Scan for the cell matching the given text and deliver its (X, Y) coordinate at center. 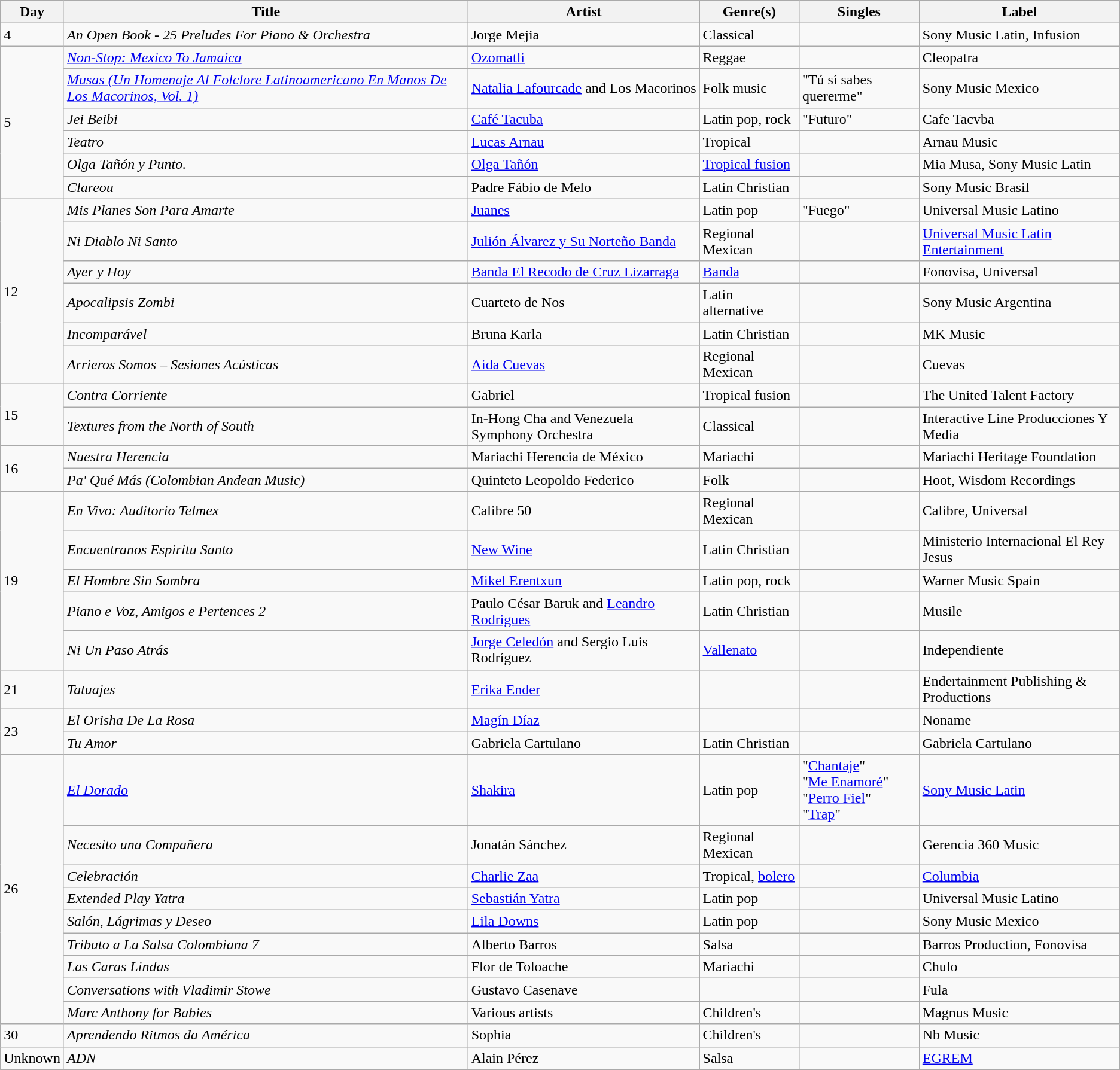
Nb Music (1019, 1035)
Contra Corriente (266, 396)
Incomparável (266, 333)
Ni Diablo Ni Santo (266, 241)
Fonovisa, Universal (1019, 272)
Chulo (1019, 967)
Noname (1019, 720)
Independiente (1019, 650)
Encuentranos Espiritu Santo (266, 549)
Arnau Music (1019, 142)
Vallenato (749, 650)
Textures from the North of South (266, 426)
Endertainment Publishing & Productions (1019, 689)
Celebración (266, 876)
Artist (584, 12)
Jonatán Sánchez (584, 845)
Reggae (749, 57)
Banda (749, 272)
Mariachi Heritage Foundation (1019, 457)
Jorge Mejia (584, 35)
Salón, Lágrimas y Deseo (266, 922)
Musile (1019, 612)
Sony Music Latin (1019, 790)
"Futuro" (859, 119)
Calibre 50 (584, 511)
Tributo a La Salsa Colombiana 7 (266, 944)
Mis Planes Son Para Amarte (266, 210)
El Orisha De La Rosa (266, 720)
Columbia (1019, 876)
Flor de Toloache (584, 967)
Tropical, bolero (749, 876)
Singles (859, 12)
Ozomatli (584, 57)
Day (32, 12)
Ni Un Paso Atrás (266, 650)
Various artists (584, 1013)
Label (1019, 12)
El Hombre Sin Sombra (266, 580)
5 (32, 122)
Lucas Arnau (584, 142)
Piano e Voz, Amigos e Pertences 2 (266, 612)
4 (32, 35)
Non-Stop: Mexico To Jamaica (266, 57)
Ministerio Internacional El Rey Jesus (1019, 549)
"Tú sí sabes quererme" (859, 89)
Aprendendo Ritmos da América (266, 1035)
En Vivo: Auditorio Telmex (266, 511)
Paulo César Baruk and Leandro Rodrigues (584, 612)
Café Tacuba (584, 119)
Title (266, 12)
Magnus Music (1019, 1013)
15 (32, 415)
Mikel Erentxun (584, 580)
Sony Music Brasil (1019, 187)
Sony Music Latin, Infusion (1019, 35)
Alain Pérez (584, 1058)
Ayer y Hoy (266, 272)
Juanes (584, 210)
Lila Downs (584, 922)
Shakira (584, 790)
The United Talent Factory (1019, 396)
Genre(s) (749, 12)
Marc Anthony for Babies (266, 1013)
New Wine (584, 549)
Padre Fábio de Melo (584, 187)
Nuestra Herencia (266, 457)
Jorge Celedón and Sergio Luis Rodríguez (584, 650)
Quinteto Leopoldo Federico (584, 480)
Mia Musa, Sony Music Latin (1019, 165)
16 (32, 469)
Gustavo Casenave (584, 990)
Aida Cuevas (584, 365)
Warner Music Spain (1019, 580)
Olga Tañón y Punto. (266, 165)
Clareou (266, 187)
Mariachi Herencia de México (584, 457)
Extended Play Yatra (266, 899)
Natalia Lafourcade and Los Macorinos (584, 89)
Tropical (749, 142)
Cuevas (1019, 365)
Cuarteto de Nos (584, 303)
Sophia (584, 1035)
El Dorado (266, 790)
Interactive Line Producciones Y Media (1019, 426)
Alberto Barros (584, 944)
Conversations with Vladimir Stowe (266, 990)
Tatuajes (266, 689)
Folk music (749, 89)
Banda El Recodo de Cruz Lizarraga (584, 272)
"Chantaje""Me Enamoré""Perro Fiel""Trap" (859, 790)
Unknown (32, 1058)
Latin alternative (749, 303)
21 (32, 689)
Apocalipsis Zombi (266, 303)
Gerencia 360 Music (1019, 845)
Hoot, Wisdom Recordings (1019, 480)
Magín Díaz (584, 720)
EGREM (1019, 1058)
Julión Álvarez y Su Norteño Banda (584, 241)
Fula (1019, 990)
Bruna Karla (584, 333)
An Open Book - 25 Preludes For Piano & Orchestra (266, 35)
Arrieros Somos – Sesiones Acústicas (266, 365)
Pa' Qué Más (Colombian Andean Music) (266, 480)
Sony Music Argentina (1019, 303)
30 (32, 1035)
Charlie Zaa (584, 876)
Olga Tañón (584, 165)
Sebastián Yatra (584, 899)
"Fuego" (859, 210)
In-Hong Cha and Venezuela Symphony Orchestra (584, 426)
Cafe Tacvba (1019, 119)
12 (32, 291)
Folk (749, 480)
26 (32, 889)
Tu Amor (266, 743)
MK Music (1019, 333)
Teatro (266, 142)
ADN (266, 1058)
Las Caras Lindas (266, 967)
Gabriel (584, 396)
Barros Production, Fonovisa (1019, 944)
Necesito una Compañera (266, 845)
23 (32, 731)
Erika Ender (584, 689)
Universal Music Latin Entertainment (1019, 241)
Musas (Un Homenaje Al Folclore Latinoamericano En Manos De Los Macorinos, Vol. 1) (266, 89)
Calibre, Universal (1019, 511)
Cleopatra (1019, 57)
Jei Beibi (266, 119)
19 (32, 580)
